Return the [x, y] coordinate for the center point of the cell that contains the specified text.  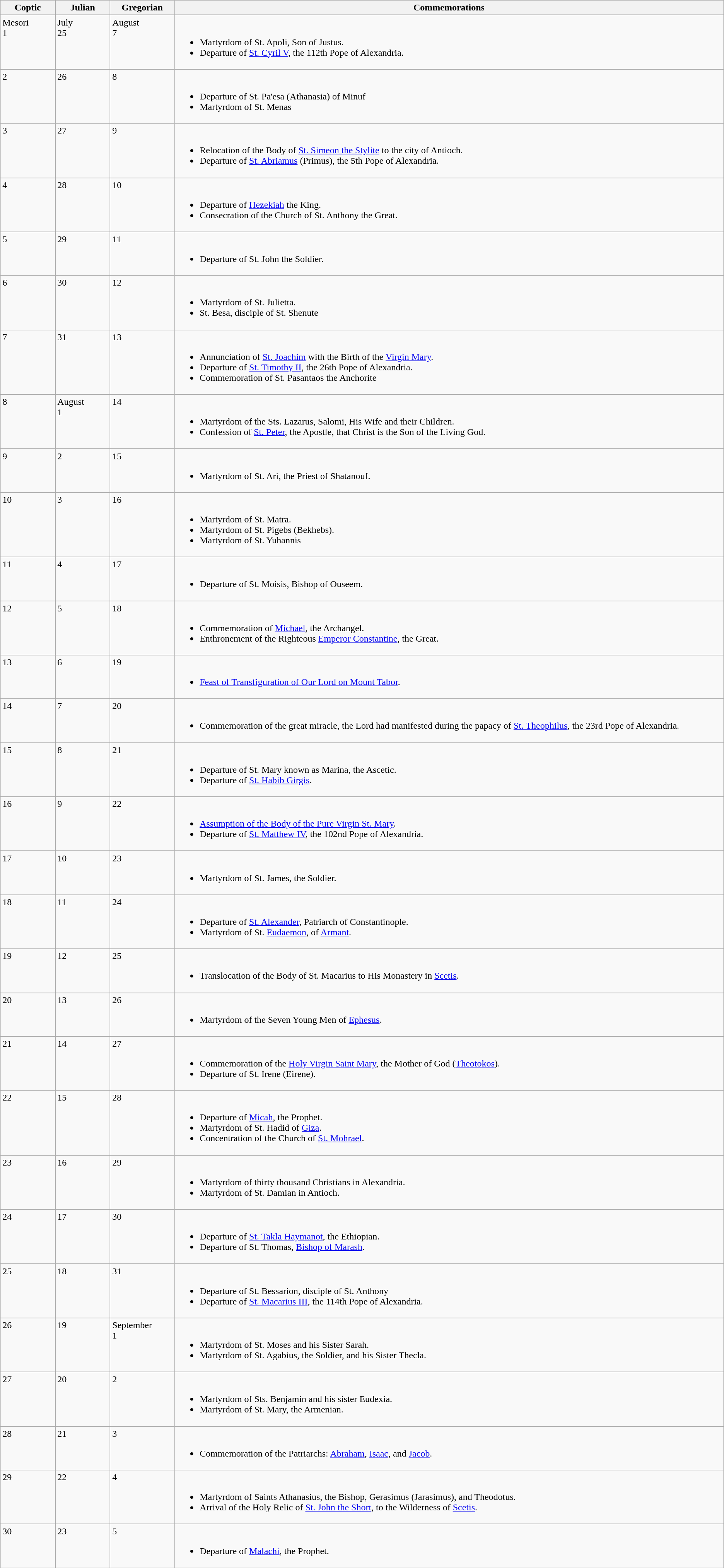
Relocation of the Body of St. Simeon the Stylite to the city of Antioch.Departure of St. Abriamus (Primus), the 5th Pope of Alexandria. [449, 151]
September1 [142, 1345]
Coptic [28, 8]
Martyrdom of St. Julietta.St. Besa, disciple of St. Shenute [449, 303]
Mesori1 [28, 42]
Departure of St. Bessarion, disciple of St. AnthonyDeparture of St. Macarius III, the 114th Pope of Alexandria. [449, 1291]
Departure of St. Takla Haymanot, the Ethiopian.Departure of St. Thomas, Bishop of Marash. [449, 1236]
Martyrdom of the Sts. Lazarus, Salomi, His Wife and their Children.Confession of St. Peter, the Apostle, that Christ is the Son of the Living God. [449, 421]
Departure of Micah, the Prophet.Martyrdom of St. Hadid of Giza.Concentration of the Church of St. Mohrael. [449, 1123]
Departure of St. Mary known as Marina, the Ascetic.Departure of St. Habib Girgis. [449, 770]
Commemoration of the Holy Virgin Saint Mary, the Mother of God (Theotokos).Departure of St. Irene (Eirene). [449, 1063]
Departure of St. Moisis, Bishop of Ouseem. [449, 579]
Martyrdom of St. Apoli, Son of Justus.Departure of St. Cyril V, the 112th Pope of Alexandria. [449, 42]
Departure of St. John the Soldier. [449, 254]
Departure of Malachi, the Prophet. [449, 1546]
Martyrdom of St. Moses and his Sister Sarah.Martyrdom of St. Agabius, the Soldier, and his Sister Thecla. [449, 1345]
Commemoration of Michael, the Archangel.Enthronement of the Righteous Emperor Constantine, the Great. [449, 628]
July25 [83, 42]
Martyrdom of St. Matra.Martyrdom of St. Pigebs (Bekhebs).Martyrdom of St. Yuhannis [449, 525]
Assumption of the Body of the Pure Virgin St. Mary.Departure of St. Matthew IV, the 102nd Pope of Alexandria. [449, 824]
Martyrdom of St. James, the Soldier. [449, 873]
Departure of Hezekiah the King.Consecration of the Church of St. Anthony the Great. [449, 205]
August7 [142, 42]
Feast of Transfiguration of Our Lord on Mount Tabor. [449, 677]
Martyrdom of St. Ari, the Priest of Shatanouf. [449, 471]
Gregorian [142, 8]
Martyrdom of thirty thousand Christians in Alexandria.Martyrdom of St. Damian in Antioch. [449, 1182]
Commemorations [449, 8]
Martyrdom of the Seven Young Men of Ephesus. [449, 1015]
Martyrdom of Sts. Benjamin and his sister Eudexia.Martyrdom of St. Mary, the Armenian. [449, 1399]
August1 [83, 421]
Commemoration of the great miracle, the Lord had manifested during the papacy of St. Theophilus, the 23rd Pope of Alexandria. [449, 721]
Departure of St. Alexander, Patriarch of Constantinople.Martyrdom of St. Eudaemon, of Armant. [449, 922]
Departure of St. Pa'esa (Athanasia) of MinufMartyrdom of St. Menas [449, 96]
Julian [83, 8]
Commemoration of the Patriarchs: Abraham, Isaac, and Jacob. [449, 1448]
Translocation of the Body of St. Macarius to His Monastery in Scetis. [449, 971]
